Capture the cell that displays the provided text and extract its [X, Y] central coordinate. 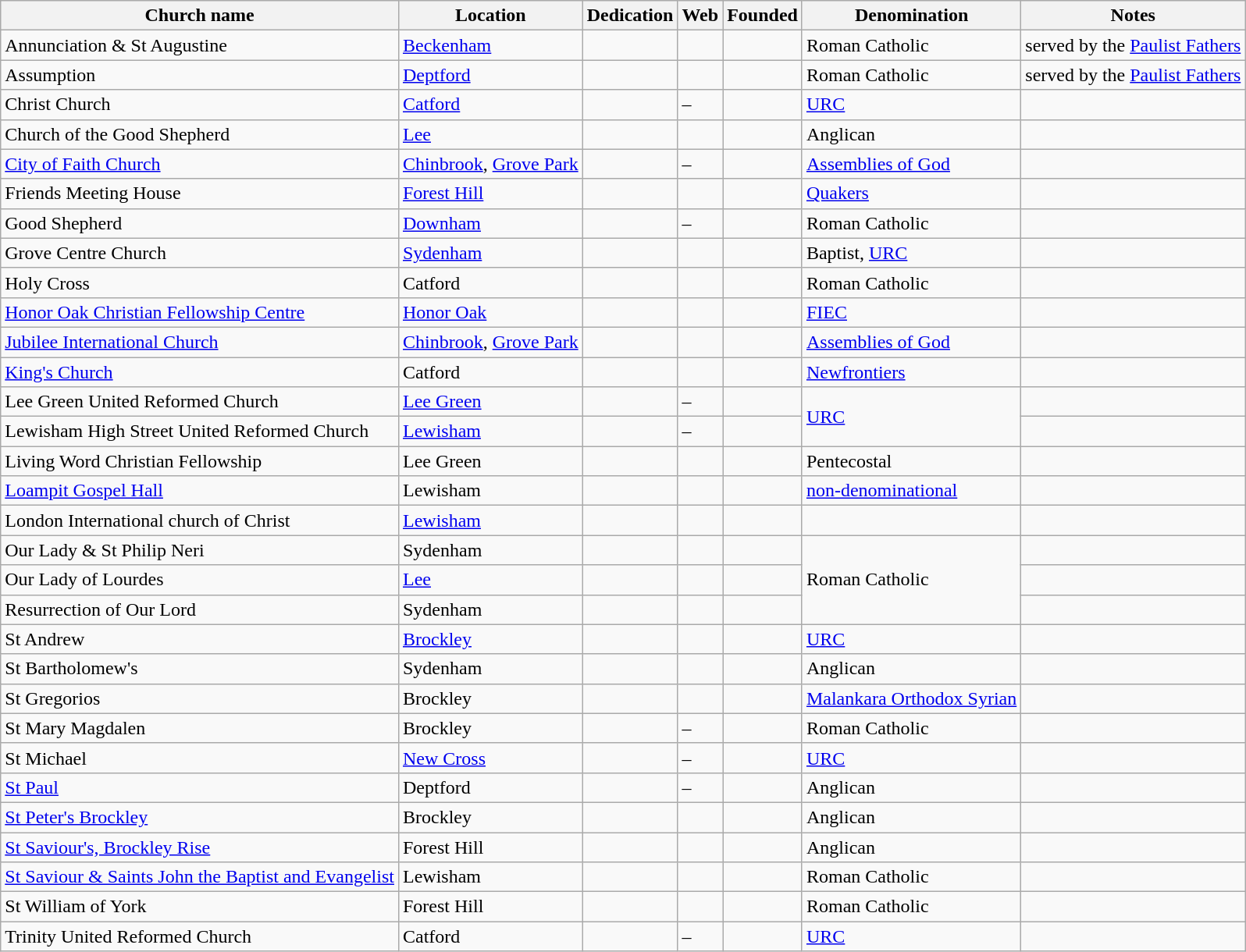
Quakers [911, 194]
King's Church [200, 372]
Trinity United Reformed Church [200, 936]
Living Word Christian Fellowship [200, 461]
Friends Meeting House [200, 194]
Founded [763, 16]
Lee Green United Reformed Church [200, 402]
Lewisham High Street United Reformed Church [200, 432]
Good Shepherd [200, 223]
non-denominational [911, 491]
Denomination [911, 16]
Location [490, 16]
Grove Centre Church [200, 253]
Church of the Good Shepherd [200, 134]
Malankara Orthodox Syrian [911, 698]
Christ Church [200, 105]
Web [700, 16]
Loampit Gospel Hall [200, 491]
St William of York [200, 907]
St Andrew [200, 639]
St Mary Magdalen [200, 728]
Downham [490, 223]
Pentecostal [911, 461]
Dedication [630, 16]
Our Lady of Lourdes [200, 580]
St Saviour's, Brockley Rise [200, 847]
FIEC [911, 312]
Baptist, URC [911, 253]
Our Lady & St Philip Neri [200, 550]
Holy Cross [200, 282]
Honor Oak Christian Fellowship Centre [200, 312]
St Peter's Brockley [200, 817]
Notes [1134, 16]
St Michael [200, 758]
Newfrontiers [911, 372]
Jubilee International Church [200, 342]
London International church of Christ [200, 520]
St Bartholomew's [200, 669]
City of Faith Church [200, 164]
Church name [200, 16]
New Cross [490, 758]
Honor Oak [490, 312]
St Paul [200, 787]
St Saviour & Saints John the Baptist and Evangelist [200, 877]
Resurrection of Our Lord [200, 609]
St Gregorios [200, 698]
Assumption [200, 75]
Annunciation & St Augustine [200, 45]
Beckenham [490, 45]
